Provide the [x, y] coordinate of the cell's center where the given text is located.  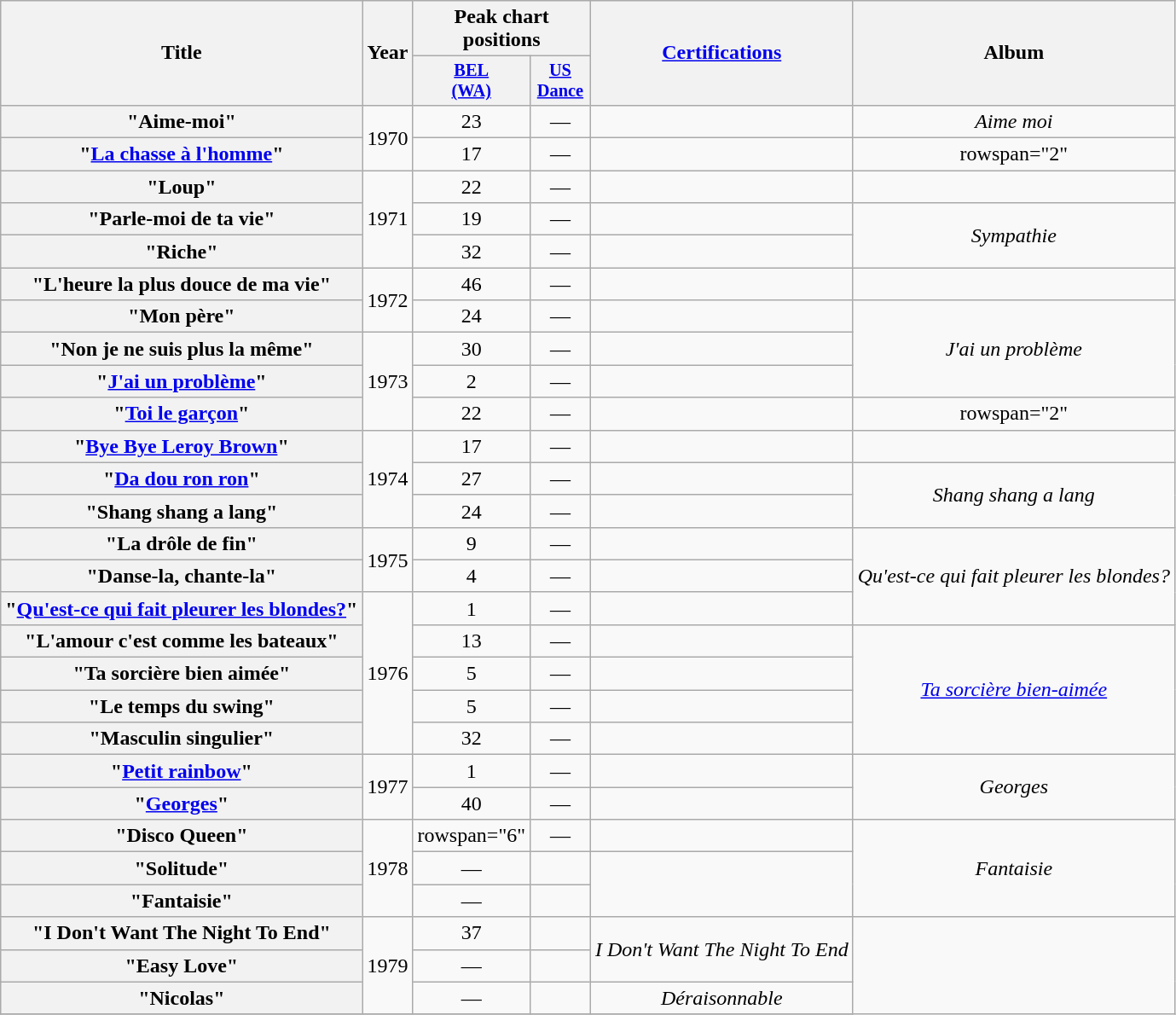
Qu'est-ce qui fait pleurer les blondes? [1013, 576]
Year [387, 53]
1973 [387, 381]
"Non je ne suis plus la même" [182, 349]
Georges [1013, 787]
Ta sorcière bien-aimée [1013, 689]
"Toi le garçon" [182, 414]
"Danse-la, chante-la" [182, 576]
2 [472, 381]
Album [1013, 53]
"La chasse à l'homme" [182, 154]
"Parle-moi de ta vie" [182, 219]
Certifications [721, 53]
"Qu'est-ce qui fait pleurer les blondes?" [182, 608]
19 [472, 219]
"Shang shang a lang" [182, 511]
27 [472, 478]
"Ta sorcière bien aimée" [182, 674]
"Loup" [182, 187]
1978 [387, 868]
I Don't Want The Night To End [721, 949]
USDance [561, 81]
"J'ai un problème" [182, 381]
1976 [387, 673]
"Da dou ron ron" [182, 478]
"La drôle de fin" [182, 543]
rowspan="6" [472, 836]
"Easy Love" [182, 966]
1971 [387, 219]
1974 [387, 478]
40 [472, 803]
1970 [387, 137]
BEL(WA) [472, 81]
30 [472, 349]
Déraisonnable [721, 998]
"Masculin singulier" [182, 739]
4 [472, 576]
"Disco Queen" [182, 836]
1979 [387, 966]
"Nicolas" [182, 998]
37 [472, 933]
Peak chart positions [501, 29]
9 [472, 543]
Shang shang a lang [1013, 495]
1975 [387, 560]
Sympathie [1013, 235]
23 [472, 121]
"Mon père" [182, 316]
Fantaisie [1013, 868]
"Aime-moi" [182, 121]
46 [472, 284]
"L'heure la plus douce de ma vie" [182, 284]
"Bye Bye Leroy Brown" [182, 446]
1972 [387, 300]
"Petit rainbow" [182, 771]
13 [472, 641]
"I Don't Want The Night To End" [182, 933]
"Fantaisie" [182, 901]
"Riche" [182, 252]
"L'amour c'est comme les bateaux" [182, 641]
"Georges" [182, 803]
1977 [387, 787]
Title [182, 53]
J'ai un problème [1013, 349]
Aime moi [1013, 121]
"Le temps du swing" [182, 706]
"Solitude" [182, 868]
